Extract the [X, Y] coordinate from the center of the cell holding the provided text.  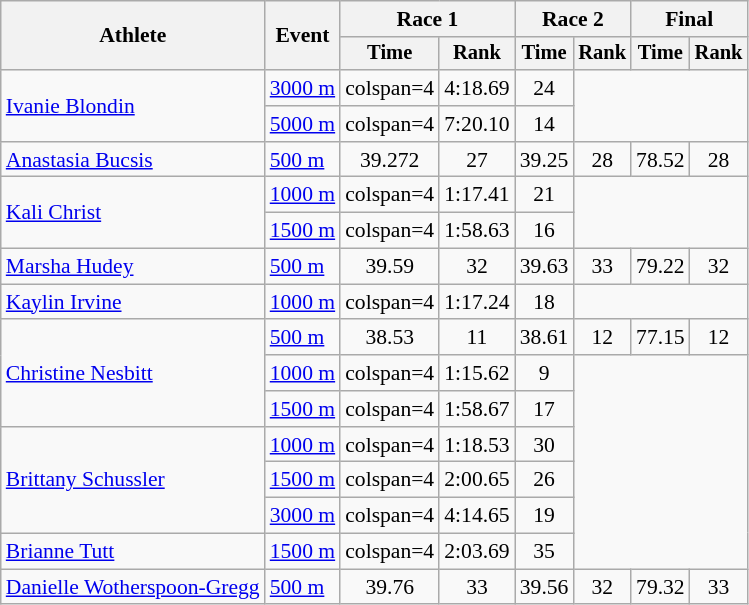
Anastasia Bucsis [133, 160]
Marsha Hudey [133, 267]
Christine Nesbitt [133, 374]
Final [689, 19]
Brianne Tutt [133, 552]
2:00.65 [476, 480]
Kaylin Irvine [133, 302]
Race 2 [573, 19]
38.61 [544, 338]
38.53 [390, 338]
39.63 [544, 267]
77.15 [660, 338]
4:18.69 [476, 88]
26 [544, 480]
39.56 [544, 587]
1:17.41 [476, 195]
Race 1 [428, 19]
16 [544, 231]
1:58.63 [476, 231]
1:17.24 [476, 302]
18 [544, 302]
78.52 [660, 160]
5000 m [302, 124]
Event [302, 36]
24 [544, 88]
Brittany Schussler [133, 480]
39.25 [544, 160]
4:14.65 [476, 516]
Athlete [133, 36]
Danielle Wotherspoon-Gregg [133, 587]
1:15.62 [476, 373]
27 [476, 160]
1:18.53 [476, 445]
21 [544, 195]
17 [544, 409]
1:58.67 [476, 409]
9 [544, 373]
14 [544, 124]
39.59 [390, 267]
39.272 [390, 160]
2:03.69 [476, 552]
Ivanie Blondin [133, 106]
79.22 [660, 267]
7:20.10 [476, 124]
11 [476, 338]
35 [544, 552]
Kali Christ [133, 212]
39.76 [390, 587]
30 [544, 445]
19 [544, 516]
79.32 [660, 587]
